Scan for the cell matching the given text and deliver its [X, Y] coordinate at center. 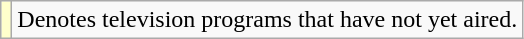
Denotes television programs that have not yet aired. [268, 20]
